For the text-containing cell, return its midpoint in (X, Y) coordinate format. 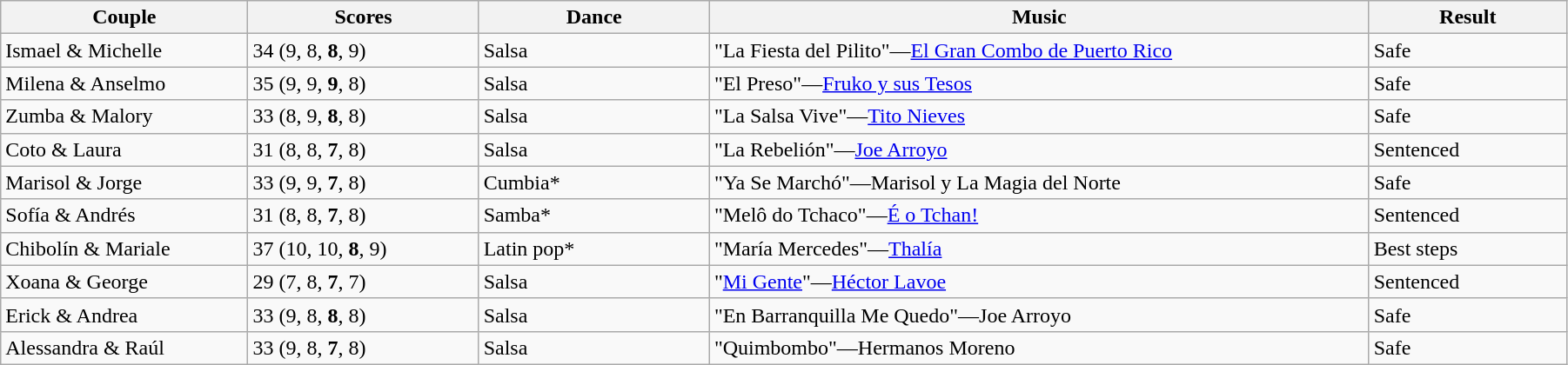
"La Salsa Vive"—Tito Nieves (1039, 116)
"Ya Se Marchó"—Marisol y La Magia del Norte (1039, 182)
Latin pop* (593, 249)
Chibolín & Mariale (124, 249)
35 (9, 9, 9, 8) (364, 83)
29 (7, 8, 7, 7) (364, 282)
37 (10, 10, 8, 9) (364, 249)
"En Barranquilla Me Quedo"—Joe Arroyo (1039, 315)
34 (9, 8, 8, 9) (364, 50)
"El Preso"—Fruko y sus Tesos (1039, 83)
Result (1467, 17)
Cumbia* (593, 182)
Marisol & Jorge (124, 182)
Sofía & Andrés (124, 216)
Alessandra & Raúl (124, 348)
Ismael & Michelle (124, 50)
"Melô do Tchaco"—É o Tchan! (1039, 216)
"Quimbombo"—Hermanos Moreno (1039, 348)
33 (9, 9, 7, 8) (364, 182)
33 (9, 8, 7, 8) (364, 348)
33 (9, 8, 8, 8) (364, 315)
Erick & Andrea (124, 315)
"La Rebelión"—Joe Arroyo (1039, 149)
Milena & Anselmo (124, 83)
33 (8, 9, 8, 8) (364, 116)
Scores (364, 17)
Zumba & Malory (124, 116)
Dance (593, 17)
Samba* (593, 216)
Coto & Laura (124, 149)
"La Fiesta del Pilito"—El Gran Combo de Puerto Rico (1039, 50)
Best steps (1467, 249)
"María Mercedes"—Thalía (1039, 249)
Xoana & George (124, 282)
Music (1039, 17)
"Mi Gente"—Héctor Lavoe (1039, 282)
Couple (124, 17)
